Scan for the cell matching the given text and deliver its [x, y] coordinate at center. 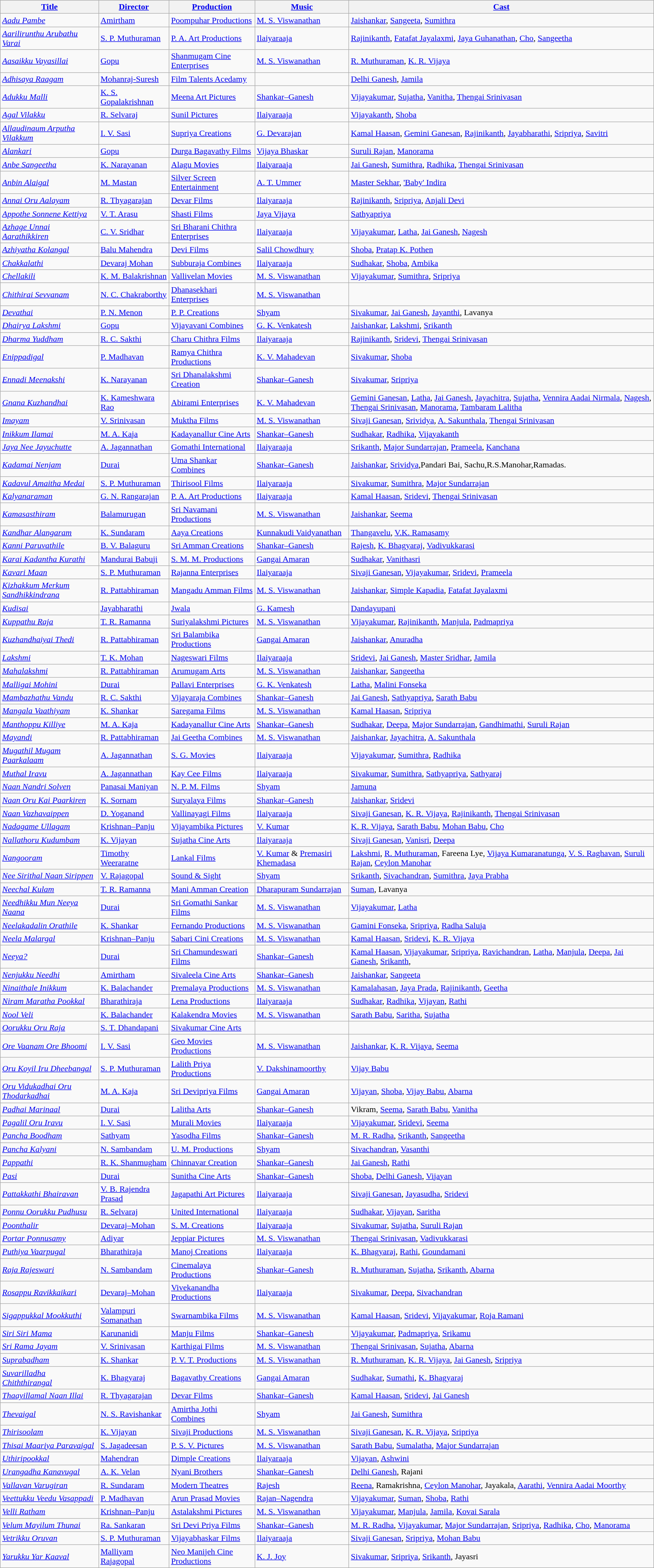
Pancha Boodham [50, 1136]
Vijayakumar, Latha [501, 907]
S. M. Creations [212, 1225]
Sudhakar, Radhika, Vijayakanth [501, 434]
Nool Veli [50, 1015]
Subburaja Combines [212, 263]
Vijayan, Ashwini [501, 1458]
Vallavan Varugiran [50, 1485]
Dhanasekhari Enterprises [212, 294]
Mayandi [50, 738]
Kadavul Amaitha Medai [50, 483]
G. Kamesh [302, 608]
Durga Bagavathy Films [212, 151]
V. Dakshinamoorthy [302, 1068]
Lalitha Arts [212, 1109]
Sound & Sight [212, 876]
Kamal Haasan, Sripriya [501, 711]
Supriya Creations [212, 133]
Pasi [50, 1176]
R. Sundaram [134, 1485]
Sarath Babu, Sumalatha, Major Sundarrajan [501, 1445]
Vijayambika Pictures [212, 827]
Azhage Unnai Aarathikkiren [50, 232]
S. M. M. Productions [212, 559]
Jamuna [501, 787]
Jaishankar, Sangeetha [501, 671]
Lalith Priya Productions [212, 1068]
Annai Oru Aalayam [50, 200]
Manju Films [212, 1333]
K. Kameshwara Rao [134, 402]
Pancha Kalyani [50, 1149]
V. Kumar [302, 827]
Sudhakar, Vanithasri [501, 559]
Sudhakar, Radhika, Vijayan, Rathi [501, 1001]
Rajanna Enterprises [212, 572]
Lankal Films [212, 858]
Pallavi Enterprises [212, 684]
Enippadigal [50, 357]
Jai Ganesh, Sumithra [501, 1414]
Sivakumar, Deepa, Sivachandran [501, 1293]
Kuzhandhaiyai Thedi [50, 639]
P. V. T. Productions [212, 1360]
Manthoppu Killiye [50, 724]
Chinnavar Creation [212, 1162]
Music [302, 7]
Sudhakar, Sumathi, K. Bhagyaraj [501, 1378]
Jaishankar, Sridevi [501, 800]
Panasai Maniyan [134, 787]
Delhi Ganesh, Rajani [501, 1472]
Jaishankar, Seema [501, 514]
Vetrikku Oruvan [50, 1538]
Amirtha Jothi Combines [212, 1414]
Sudhakar, Vijayan, Saritha [501, 1212]
Mangadu Amman Films [212, 590]
Jeppiar Pictures [212, 1239]
Kamalahasan, Jaya Prada, Rajinikanth, Geetha [501, 988]
Nallathoru Kudumbam [50, 840]
Murali Movies [212, 1123]
K. Bhagyaraj [134, 1378]
Oru Koyil Iru Dheebangal [50, 1068]
Kalyanaraman [50, 496]
G. N. Rangarajan [134, 496]
Suriyalakshmi Pictures [212, 622]
Naan Vazhavaippen [50, 813]
Vijayavani Combines [212, 326]
Uma Shankar Combines [212, 465]
Naan Oru Kai Paarkiren [50, 800]
Lakshmi [50, 658]
Mahalakshmi [50, 671]
A. T. Ummer [302, 182]
Rajinikanth, Sripriya, Anjali Devi [501, 200]
Aasaikku Vayasillai [50, 61]
Adhisaya Raagam [50, 79]
Cast [501, 7]
Valampuri Somanathan [134, 1315]
P. S. V. Pictures [212, 1445]
Gamini Fonseka, Sripriya, Radha Saluja [501, 925]
Aaya Creations [212, 532]
Gnana Kuzhandhai [50, 402]
Vijayakumar, Sujatha, Vanitha, Thengai Srinivasan [501, 97]
Vikram, Seema, Sarath Babu, Vanitha [501, 1109]
Suruli Rajan, Manorama [501, 151]
Anbin Alaigal [50, 182]
Naan Nandri Solven [50, 787]
Jaishankar, Simple Kapadia, Fatafat Jayalaxmi [501, 590]
Sivaji Ganesan, K. R. Vijaya, Rajinikanth, Thengai Srinivasan [501, 813]
Kamal Haasan, Sridevi, Jai Ganesh [501, 1396]
Vijayabhaskar Films [212, 1538]
Dandayupani [501, 608]
Vijaya Bhaskar [302, 151]
Srikanth, Major Sundarrajan, Prameela, Kanchana [501, 447]
Sathyapriya [501, 213]
Swarnambika Films [212, 1315]
Thisai Maariya Paravaigal [50, 1445]
S. T. Dhandapani [134, 1028]
P. P. Creations [212, 312]
Imayam [50, 420]
Sivakumar, Sumithra, Major Sundarrajan [501, 483]
Sabari Cini Creations [212, 938]
Ennadi Meenakshi [50, 379]
Rosappu Ravikkaikari [50, 1293]
Kay Cee Films [212, 774]
Kanni Paruvathile [50, 546]
M. Mastan [134, 182]
Sigappukkal Mookkuthi [50, 1315]
Kunnakudi Vaidyanathan [302, 532]
Vivekanandha Productions [212, 1293]
Neeya? [50, 957]
B. V. Balaguru [134, 546]
A. K. Velan [134, 1472]
Sri Devipriya Films [212, 1091]
Srikanth, Sivachandran, Sumithra, Jaya Prabha [501, 876]
Suryalaya Films [212, 800]
Sivaji Ganesan, Sripriya, Mohan Babu [501, 1538]
D. Yoganand [134, 813]
Balu Mahendra [134, 250]
Vijayakumar, Padmapriya, Srikamu [501, 1333]
N. C. Chakraborthy [134, 294]
Aadu Pambe [50, 20]
Oru Vidukadhai Oru Thodarkadhai [50, 1091]
Kamasasthiram [50, 514]
Master Sekhar, 'Baby' Indira [501, 182]
Sivakumar, Jai Ganesh, Jayanthi, Lavanya [501, 312]
P. N. Menon [134, 312]
Reena, Ramakrishna, Ceylon Manohar, Jayakala, Aarathi, Vennira Aadai Moorthy [501, 1485]
Modern Theatres [212, 1485]
Needhikku Mun Neeya Naana [50, 907]
Uthiripookkal [50, 1458]
Neo Manijeh Cine Productions [212, 1556]
Pagalil Oru Iravu [50, 1123]
Veettukku Veedu Vasappadi [50, 1498]
Jaishankar, Jayachitra, A. Sakunthala [501, 738]
Sunitha Cine Arts [212, 1176]
Malliyam Rajagopal [134, 1556]
Adukku Malli [50, 97]
Vallivelan Movies [212, 276]
Appothe Sonnene Kettiya [50, 213]
Sri Gomathi Sankar Films [212, 907]
Arumugam Arts [212, 671]
Anbe Sangeetha [50, 164]
R. Muthuraman, Sujatha, Srikanth, Abarna [501, 1270]
Sri Chamundeswari Films [212, 957]
Vallinayagi Films [212, 813]
R. K. Shanmugham [134, 1162]
Muktha Films [212, 420]
Yasodha Films [212, 1136]
Neechal Kulam [50, 889]
Vijayakumar, Suman, Shoba, Rathi [501, 1498]
Dharapuram Sundarrajan [302, 889]
Raja Rajeswari [50, 1270]
Jagapathi Art Pictures [212, 1193]
Velli Ratham [50, 1512]
Suprabadham [50, 1360]
Kamal Haasan, Sridevi, Thengai Srinivasan [501, 496]
Sri Amman Creations [212, 546]
Ponnu Oorukku Pudhusu [50, 1212]
Devathai [50, 312]
K. Sornam [134, 800]
N. S. Ravishankar [134, 1414]
Sivakumar Cine Arts [212, 1028]
Ore Vaanam Ore Bhoomi [50, 1046]
Cinemalaya Productions [212, 1270]
Suman, Lavanya [501, 889]
Delhi Ganesh, Jamila [501, 79]
Fernando Productions [212, 925]
Devi Films [212, 250]
Astalakshmi Pictures [212, 1512]
Adiyar [134, 1239]
Devaraj Mohan [134, 263]
Sujatha Cine Arts [212, 840]
Silver Screen Entertainment [212, 182]
Sathyam [134, 1136]
Sivakumar, Sripriya [501, 379]
Nadagame Ullagam [50, 827]
Jai Geetha Combines [212, 738]
Vijayakumar, Sridevi, Seema [501, 1123]
Nangooram [50, 858]
Dhairya Lakshmi [50, 326]
Lena Productions [212, 1001]
Premalaya Productions [212, 988]
Jaishankar, K. R. Vijaya, Seema [501, 1046]
Azhiyatha Kolangal [50, 250]
Ramya Chithra Productions [212, 357]
Ninaithale Inikkum [50, 988]
Vijayaraja Combines [212, 697]
Niram Maratha Pookkal [50, 1001]
Sunil Pictures [212, 115]
Sarath Babu, Saritha, Sujatha [501, 1015]
Shanmugam Cine Enterprises [212, 61]
Kandhar Alangaram [50, 532]
Neelakadalin Orathile [50, 925]
Jwala [212, 608]
V. Kumar & Premasiri Khemadasa [302, 858]
Sivaji Ganesan, Vanisri, Deepa [501, 840]
Pappathi [50, 1162]
Sri Bharani Chithra Enterprises [212, 232]
Lakshmi, R. Muthuraman, Fareena Lye, Vijaya Kumaranatunga, V. S. Raghavan, Suruli Rajan, Ceylon Manohar [501, 858]
Jaishankar, Srividya,Pandari Bai, Sachu,R.S.Manohar,Ramadas. [501, 465]
G. Devarajan [302, 133]
Kamal Haasan, Sridevi, Vijayakumar, Roja Ramani [501, 1315]
Thangavelu, V.K. Ramasamy [501, 532]
Muthal Iravu [50, 774]
Thengai Srinivasan, Sujatha, Abarna [501, 1346]
Allaudinaum Arputha Vilakkum [50, 133]
Meena Art Pictures [212, 97]
Thengai Srinivasan, Vadivukkarasi [501, 1239]
Vijayakumar, Sumithra, Radhika [501, 755]
Mangala Vaathiyam [50, 711]
Malligai Mohini [50, 684]
R. Muthuraman, K. R. Vijaya [501, 61]
Timothy Weeraratne [134, 858]
U. M. Productions [212, 1149]
Karai Kadantha Kurathi [50, 559]
Sivachandran, Vasanthi [501, 1149]
Portar Ponnusamy [50, 1239]
Sivakumar, Sumithra, Sathyapriya, Sathyaraj [501, 774]
K. M. Balakrishnan [134, 276]
Rajesh [302, 1485]
Kudisai [50, 608]
Jaishankar, Sangeeta, Sumithra [501, 20]
Nenjukku Needhi [50, 974]
Mambazhathu Vandu [50, 697]
Sivaleela Cine Arts [212, 974]
Poonthalir [50, 1225]
Abirami Enterprises [212, 402]
Sri Devi Priya Films [212, 1525]
Vijayakumar, Latha, Jai Ganesh, Nagesh [501, 232]
Film Talents Acedamy [212, 79]
Padhai Marinaal [50, 1109]
Bagavathy Creations [212, 1378]
Charu Chithra Films [212, 339]
Title [50, 7]
Production [212, 7]
Mugathil Mugam Paarkalaam [50, 755]
M. R. Radha, Vijayakumar, Major Sundarrajan, Sripriya, Radhika, Cho, Manorama [501, 1525]
Sudhakar, Shoba, Ambika [501, 263]
Neela Malargal [50, 938]
R. Muthuraman, K. R. Vijaya, Jai Ganesh, Sripriya [501, 1360]
Sivaji Ganesan, Jayasudha, Sridevi [501, 1193]
K. Bhagyaraj, Rathi, Goundamani [501, 1252]
Balamurugan [134, 514]
Jaishankar, Anuradha [501, 639]
V. Rajagopal [134, 876]
Kamal Haasan, Gemini Ganesan, Rajinikanth, Jayabharathi, Sripriya, Savitri [501, 133]
Karunanidi [134, 1333]
Vijayakumar, Rajinikanth, Manjula, Padmapriya [501, 622]
Rajesh, K. Bhagyaraj, Vadivukkarasi [501, 546]
Sivaji Ganesan, Vijayakumar, Sridevi, Prameela [501, 572]
Sivakumar, Sujatha, Suruli Rajan [501, 1225]
Director [134, 7]
Dharma Yuddham [50, 339]
Sudhakar, Deepa, Major Sundarrajan, Gandhimathi, Suruli Rajan [501, 724]
Siri Siri Mama [50, 1333]
Geo Movies Productions [212, 1046]
Kalakendra Movies [212, 1015]
Puthiya Vaarpugal [50, 1252]
Thaayillamal Naan Illai [50, 1396]
Nageswari Films [212, 658]
Oorukku Oru Raja [50, 1028]
C. V. Sridhar [134, 232]
Alagu Movies [212, 164]
S. Jagadeesan [134, 1445]
Aarilirunthu Arubathu Varai [50, 38]
Mohanraj-Suresh [134, 79]
Mahendran [134, 1458]
Jai Ganesh, Sathyapriya, Sarath Babu [501, 697]
K. S. Gopalakrishnan [134, 97]
T. K. Mohan [134, 658]
Jayabharathi [134, 608]
Jaya Nee Jayuchutte [50, 447]
Karthigai Films [212, 1346]
Rajan–Nagendra [302, 1498]
Sridevi, Jai Ganesh, Master Sridhar, Jamila [501, 658]
Vijayakumar, Sumithra, Sripriya [501, 276]
Jaishankar, Sangeeta [501, 974]
Chakkalathi [50, 263]
Rajinikanth, Fatafat Jayalaxmi, Jaya Guhanathan, Cho, Sangeetha [501, 38]
Latha, Malini Fonseka [501, 684]
Nee Sirithal Naan Sirippen [50, 876]
Mani Amman Creation [212, 889]
Suvarilladha Chiththirangal [50, 1378]
N. P. M. Films [212, 787]
Sivaji Ganesan, Srividya, A. Sakunthala, Thengai Srinivasan [501, 420]
V. B. Rajendra Prasad [134, 1193]
Gomathi International [212, 447]
Alankari [50, 151]
Jai Ganesh, Rathi [501, 1162]
Pattakkathi Bhairavan [50, 1193]
Kizhakkum Merkum Sandhikkindrana [50, 590]
K. Sundaram [134, 532]
Chellakili [50, 276]
Velum Mayilum Thunai [50, 1525]
Thirisoolam [50, 1432]
Kadamai Nenjam [50, 465]
Chithirai Sevvanam [50, 294]
Kamal Haasan, Vijayakumar, Sripriya, Ravichandran, Latha, Manjula, Deepa, Jai Ganesh, Srikanth, [501, 957]
S. G. Movies [212, 755]
Sivaji Ganesan, K. R. Vijaya, Sripriya [501, 1432]
Shoba, Pratap K. Pothen [501, 250]
K. J. Joy [302, 1556]
Vijayakanth, Shoba [501, 115]
Manoj Creations [212, 1252]
Salil Chowdhury [302, 250]
Jaishankar, Lakshmi, Srikanth [501, 326]
Sivakumar, Shoba [501, 357]
Kamal Haasan, Sridevi, K. R. Vijaya [501, 938]
Vijay Babu [501, 1068]
Mandurai Babuji [134, 559]
Vijayan, Shoba, Vijay Babu, Abarna [501, 1091]
Arun Prasad Movies [212, 1498]
Sri Dhanalakshmi Creation [212, 379]
Sri Navamani Productions [212, 514]
Gemini Ganesan, Latha, Jai Ganesh, Jayachitra, Sujatha, Vennira Aadai Nirmala, Nagesh, Thengai Srinivasan, Manorama, Tambaram Lalitha [501, 402]
V. T. Arasu [134, 213]
Thirisool Films [212, 483]
M. R. Radha, Srikanth, Sangeetha [501, 1136]
Yarukku Yar Kaaval [50, 1556]
Shoba, Delhi Ganesh, Vijayan [501, 1176]
Urangadha Kanavugal [50, 1472]
Dimple Creations [212, 1458]
United International [212, 1212]
Sri Rama Jayam [50, 1346]
Ra. Sankaran [134, 1525]
Sivaji Productions [212, 1432]
Agal Vilakku [50, 115]
K. R. Vijaya, Sarath Babu, Mohan Babu, Cho [501, 827]
Jai Ganesh, Sumithra, Radhika, Thengai Srinivasan [501, 164]
Shasti Films [212, 213]
Rajinikanth, Sridevi, Thengai Srinivasan [501, 339]
Inikkum Ilamai [50, 434]
Thevaigal [50, 1414]
Vijayakumar, Manjula, Jamila, Kovai Sarala [501, 1512]
Kuppathu Raja [50, 622]
Sri Balambika Productions [212, 639]
Sivakumar, Sripriya, Srikanth, Jayasri [501, 1556]
Poompuhar Productions [212, 20]
Saregama Films [212, 711]
Kavari Maan [50, 572]
Nyani Brothers [212, 1472]
Jaya Vijaya [302, 213]
